Scan for the cell matching the given text and deliver its [X, Y] coordinate at center. 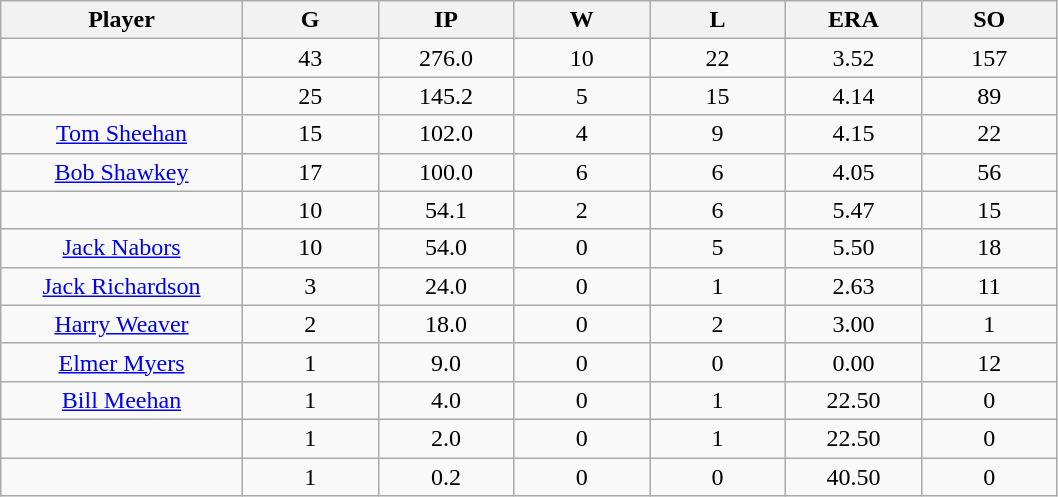
5.47 [854, 210]
4.05 [854, 172]
11 [989, 286]
3.00 [854, 324]
100.0 [446, 172]
G [310, 20]
3 [310, 286]
54.0 [446, 248]
4 [582, 134]
ERA [854, 20]
2.63 [854, 286]
Jack Nabors [122, 248]
IP [446, 20]
3.52 [854, 58]
56 [989, 172]
4.0 [446, 400]
24.0 [446, 286]
Bob Shawkey [122, 172]
40.50 [854, 477]
25 [310, 96]
145.2 [446, 96]
Player [122, 20]
SO [989, 20]
0.2 [446, 477]
5.50 [854, 248]
W [582, 20]
54.1 [446, 210]
17 [310, 172]
2.0 [446, 438]
Jack Richardson [122, 286]
4.14 [854, 96]
18.0 [446, 324]
102.0 [446, 134]
43 [310, 58]
Tom Sheehan [122, 134]
L [718, 20]
89 [989, 96]
4.15 [854, 134]
Harry Weaver [122, 324]
0.00 [854, 362]
157 [989, 58]
12 [989, 362]
Elmer Myers [122, 362]
Bill Meehan [122, 400]
276.0 [446, 58]
9.0 [446, 362]
9 [718, 134]
18 [989, 248]
